Pinpoint the cell where the given text exists, returning its [x, y] midpoint coordinate. 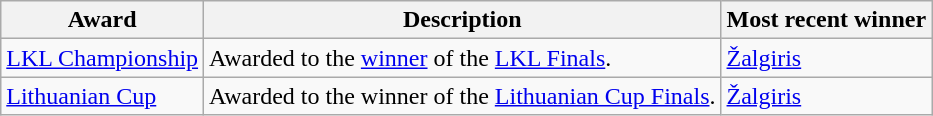
Award [102, 20]
Most recent winner [826, 20]
Awarded to the winner of the Lithuanian Cup Finals. [462, 96]
Lithuanian Cup [102, 96]
Awarded to the winner of the LKL Finals. [462, 58]
Description [462, 20]
LKL Championship [102, 58]
